Find where the given text appears and provide that cell's center as (x, y) coordinate. 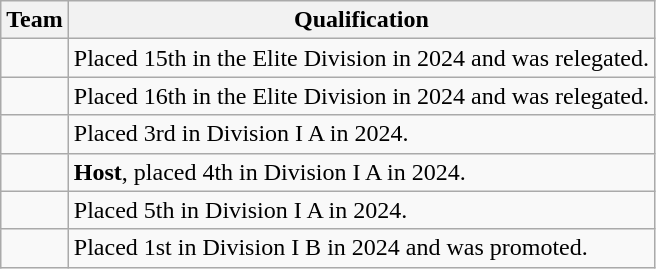
Placed 15th in the Elite Division in 2024 and was relegated. (361, 58)
Placed 1st in Division I B in 2024 and was promoted. (361, 248)
Host, placed 4th in Division I A in 2024. (361, 172)
Team (35, 20)
Placed 3rd in Division I A in 2024. (361, 134)
Placed 16th in the Elite Division in 2024 and was relegated. (361, 96)
Qualification (361, 20)
Placed 5th in Division I A in 2024. (361, 210)
